Output the [X, Y] coordinate of the center of the cell containing the given text.  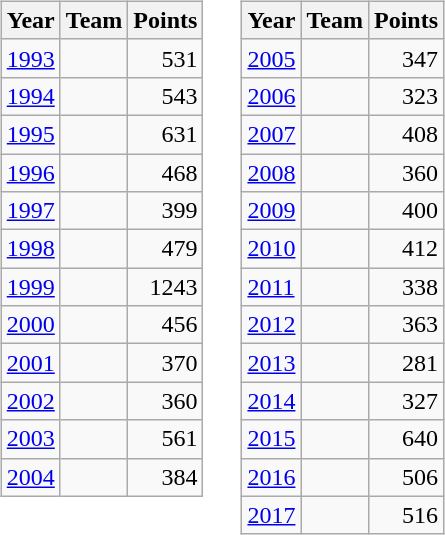
2006 [272, 96]
2009 [272, 211]
2000 [30, 325]
531 [166, 58]
2007 [272, 134]
2012 [272, 325]
363 [406, 325]
2003 [30, 439]
2017 [272, 515]
2013 [272, 363]
384 [166, 477]
370 [166, 363]
2010 [272, 249]
516 [406, 515]
281 [406, 363]
561 [166, 439]
1998 [30, 249]
338 [406, 287]
323 [406, 96]
2016 [272, 477]
1243 [166, 287]
327 [406, 401]
2001 [30, 363]
543 [166, 96]
1994 [30, 96]
479 [166, 249]
2004 [30, 477]
2008 [272, 173]
1995 [30, 134]
1999 [30, 287]
1997 [30, 211]
1996 [30, 173]
2015 [272, 439]
631 [166, 134]
399 [166, 211]
456 [166, 325]
2014 [272, 401]
2005 [272, 58]
400 [406, 211]
506 [406, 477]
1993 [30, 58]
2002 [30, 401]
468 [166, 173]
408 [406, 134]
640 [406, 439]
2011 [272, 287]
347 [406, 58]
412 [406, 249]
